From the cell containing the given text, extract its center point as [X, Y] coordinate. 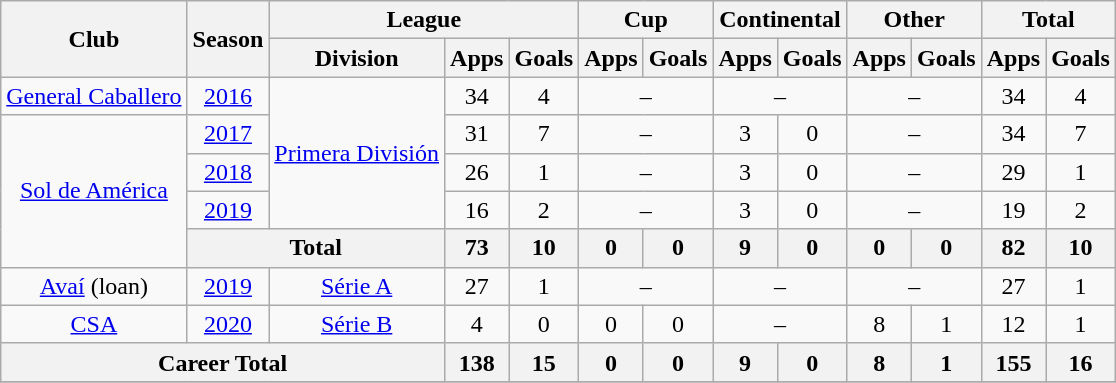
Division [357, 58]
138 [477, 362]
155 [1013, 362]
12 [1013, 324]
15 [544, 362]
26 [477, 172]
Sol de América [94, 191]
73 [477, 248]
Avaí (loan) [94, 286]
Career Total [223, 362]
Série B [357, 324]
Season [228, 39]
CSA [94, 324]
Série A [357, 286]
Club [94, 39]
2017 [228, 134]
2018 [228, 172]
League [424, 20]
19 [1013, 210]
82 [1013, 248]
2016 [228, 96]
Continental [780, 20]
2020 [228, 324]
Cup [646, 20]
Other [914, 20]
Primera División [357, 153]
29 [1013, 172]
31 [477, 134]
General Caballero [94, 96]
